Determine the [X, Y] coordinate at the center of the cell enclosing the given text.  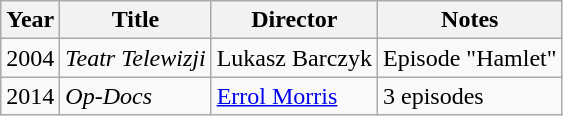
Director [294, 20]
Errol Morris [294, 96]
Op-Docs [136, 96]
Title [136, 20]
Notes [470, 20]
2014 [30, 96]
3 episodes [470, 96]
Year [30, 20]
2004 [30, 58]
Episode "Hamlet" [470, 58]
Teatr Telewizji [136, 58]
Lukasz Barczyk [294, 58]
